Find where the given text appears and provide that cell's center as [x, y] coordinate. 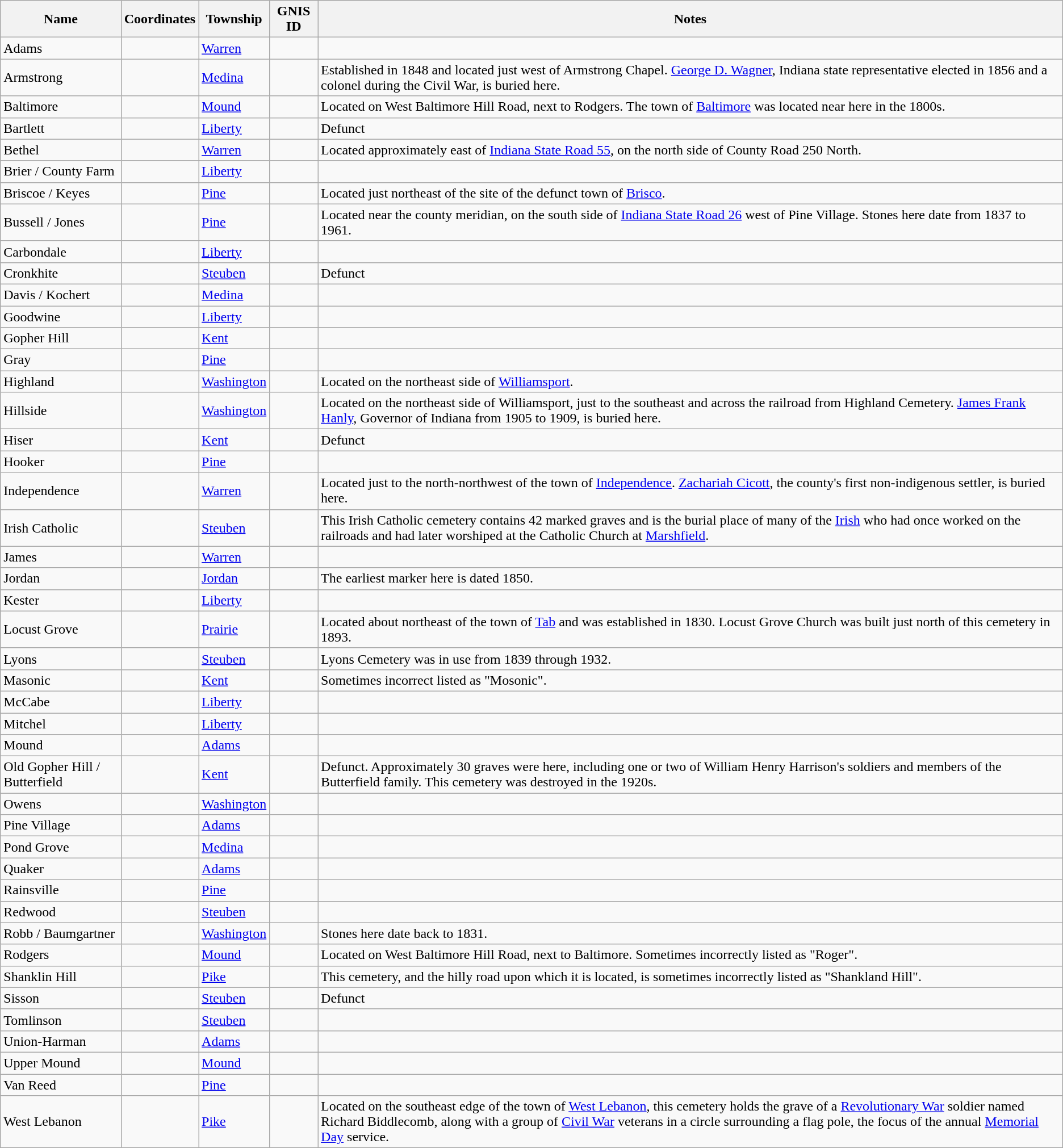
Briscoe / Keyes [61, 193]
Lyons [61, 659]
Located on West Baltimore Hill Road, next to Baltimore. Sometimes incorrectly listed as "Roger". [690, 955]
Stones here date back to 1831. [690, 933]
Owens [61, 804]
Redwood [61, 912]
Robb / Baumgartner [61, 933]
Sisson [61, 998]
Baltimore [61, 107]
Located on the northeast side of Williamsport. [690, 382]
GNIS ID [294, 19]
Mitchel [61, 724]
The earliest marker here is dated 1850. [690, 579]
Sometimes incorrect listed as "Mosonic". [690, 680]
McCabe [61, 702]
West Lebanon [61, 1122]
Bethel [61, 150]
Old Gopher Hill / Butterfield [61, 774]
Located about northeast of the town of Tab and was established in 1830. Locust Grove Church was built just north of this cemetery in 1893. [690, 629]
Kester [61, 600]
Lyons Cemetery was in use from 1839 through 1932. [690, 659]
Tomlinson [61, 1020]
Highland [61, 382]
Brier / County Farm [61, 171]
Located approximately east of Indiana State Road 55, on the north side of County Road 250 North. [690, 150]
Located near the county meridian, on the south side of Indiana State Road 26 west of Pine Village. Stones here date from 1837 to 1961. [690, 223]
Pond Grove [61, 847]
Coordinates [160, 19]
Hiser [61, 440]
Cronkhite [61, 273]
Davis / Kochert [61, 295]
This cemetery, and the hilly road upon which it is located, is sometimes incorrectly listed as "Shankland Hill". [690, 977]
Bartlett [61, 128]
Carbondale [61, 252]
Hooker [61, 462]
Locust Grove [61, 629]
Shanklin Hill [61, 977]
Irish Catholic [61, 528]
Armstrong [61, 77]
Notes [690, 19]
Quaker [61, 869]
Rainsville [61, 890]
Van Reed [61, 1085]
Prairie [234, 629]
Pine Village [61, 826]
Rodgers [61, 955]
Bussell / Jones [61, 223]
Masonic [61, 680]
Union-Harman [61, 1041]
Upper Mound [61, 1063]
Located just to the north-northwest of the town of Independence. Zachariah Cicott, the county's first non-indigenous settler, is buried here. [690, 491]
Gopher Hill [61, 338]
Name [61, 19]
Independence [61, 491]
Located on West Baltimore Hill Road, next to Rodgers. The town of Baltimore was located near here in the 1800s. [690, 107]
James [61, 557]
Gray [61, 360]
Hillside [61, 411]
Goodwine [61, 316]
Located just northeast of the site of the defunct town of Brisco. [690, 193]
Township [234, 19]
